Provide the [X, Y] coordinate of the cell's center where the given text is located.  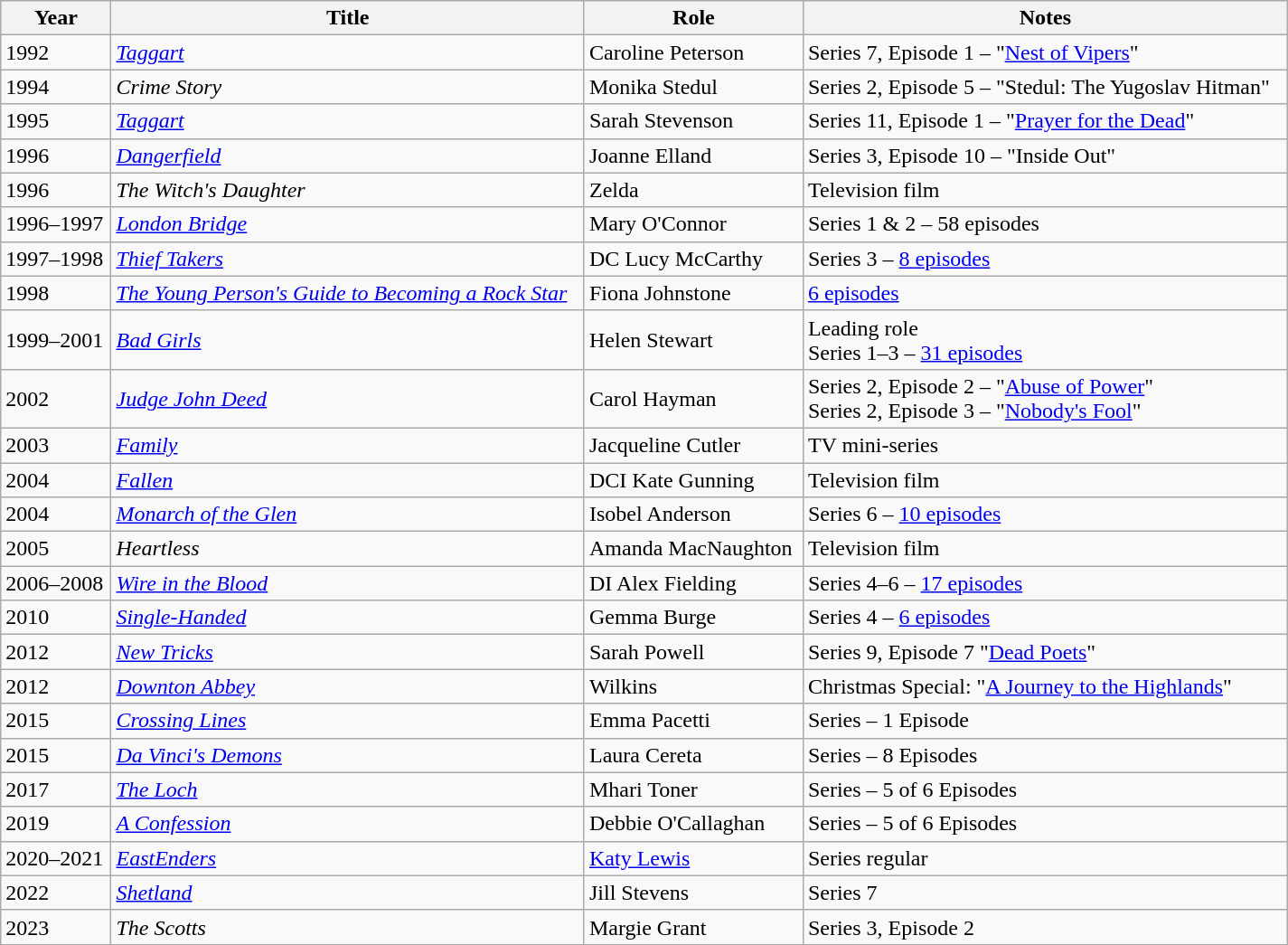
Mary O'Connor [693, 224]
Series 4 – 6 episodes [1045, 618]
Series 2, Episode 2 – "Abuse of Power" Series 2, Episode 3 – "Nobody's Fool" [1045, 398]
The Young Person's Guide to Becoming a Rock Star [347, 293]
Bad Girls [347, 340]
Leading role Series 1–3 – 31 episodes [1045, 340]
London Bridge [347, 224]
Series 3, Episode 2 [1045, 927]
Isobel Anderson [693, 515]
Crossing Lines [347, 721]
Carol Hayman [693, 398]
2002 [56, 398]
The Loch [347, 789]
Series 1 & 2 – 58 episodes [1045, 224]
Monika Stedul [693, 87]
Series regular [1045, 858]
Series 7, Episode 1 – "Nest of Vipers" [1045, 52]
Monarch of the Glen [347, 515]
A Confession [347, 824]
2006–2008 [56, 583]
Jacqueline Cutler [693, 445]
Joanne Elland [693, 156]
Emma Pacetti [693, 721]
Series 7 [1045, 893]
Single-Handed [347, 618]
Series – 1 Episode [1045, 721]
DCI Kate Gunning [693, 480]
Gemma Burge [693, 618]
Series 3, Episode 10 – "Inside Out" [1045, 156]
Downton Abbey [347, 686]
Crime Story [347, 87]
Series 11, Episode 1 – "Prayer for the Dead" [1045, 121]
Katy Lewis [693, 858]
Series 9, Episode 7 "Dead Poets" [1045, 652]
Sarah Powell [693, 652]
Series 2, Episode 5 – "Stedul: The Yugoslav Hitman" [1045, 87]
2010 [56, 618]
DC Lucy McCarthy [693, 259]
Mhari Toner [693, 789]
Caroline Peterson [693, 52]
1998 [56, 293]
1997–1998 [56, 259]
Margie Grant [693, 927]
EastEnders [347, 858]
2022 [56, 893]
DI Alex Fielding [693, 583]
2005 [56, 549]
Year [56, 18]
Family [347, 445]
Series 6 – 10 episodes [1045, 515]
Series 3 – 8 episodes [1045, 259]
Wilkins [693, 686]
1995 [56, 121]
Jill Stevens [693, 893]
Amanda MacNaughton [693, 549]
1996–1997 [56, 224]
1999–2001 [56, 340]
The Witch's Daughter [347, 190]
Dangerfield [347, 156]
Notes [1045, 18]
6 episodes [1045, 293]
Helen Stewart [693, 340]
Christmas Special: "A Journey to the Highlands" [1045, 686]
Series – 8 Episodes [1045, 755]
New Tricks [347, 652]
Fiona Johnstone [693, 293]
Fallen [347, 480]
2019 [56, 824]
Judge John Deed [347, 398]
2003 [56, 445]
Title [347, 18]
1994 [56, 87]
2017 [56, 789]
Da Vinci's Demons [347, 755]
1992 [56, 52]
2020–2021 [56, 858]
Shetland [347, 893]
The Scotts [347, 927]
Laura Cereta [693, 755]
TV mini-series [1045, 445]
Zelda [693, 190]
Heartless [347, 549]
Role [693, 18]
Wire in the Blood [347, 583]
2023 [56, 927]
Sarah Stevenson [693, 121]
Debbie O'Callaghan [693, 824]
Thief Takers [347, 259]
Series 4–6 – 17 episodes [1045, 583]
